Scan for the cell matching the given text and deliver its [X, Y] coordinate at center. 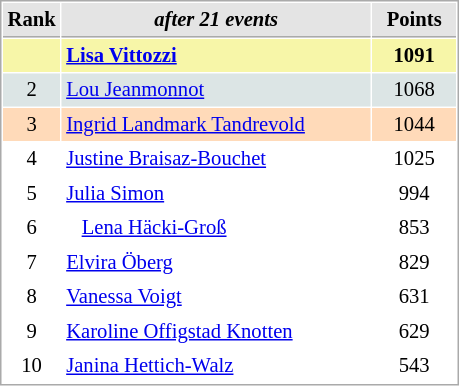
Lena Häcki-Groß [216, 228]
631 [414, 296]
Karoline Offigstad Knotten [216, 332]
3 [32, 124]
Lisa Vittozzi [216, 56]
Justine Braisaz-Bouchet [216, 158]
1068 [414, 90]
Janina Hettich-Walz [216, 366]
8 [32, 296]
Ingrid Landmark Tandrevold [216, 124]
10 [32, 366]
1044 [414, 124]
994 [414, 194]
after 21 events [216, 20]
2 [32, 90]
4 [32, 158]
Points [414, 20]
Lou Jeanmonnot [216, 90]
1091 [414, 56]
5 [32, 194]
7 [32, 262]
Rank [32, 20]
1025 [414, 158]
829 [414, 262]
629 [414, 332]
Julia Simon [216, 194]
853 [414, 228]
6 [32, 228]
Vanessa Voigt [216, 296]
9 [32, 332]
543 [414, 366]
Elvira Öberg [216, 262]
